Scan for the cell matching the given text and deliver its [x, y] coordinate at center. 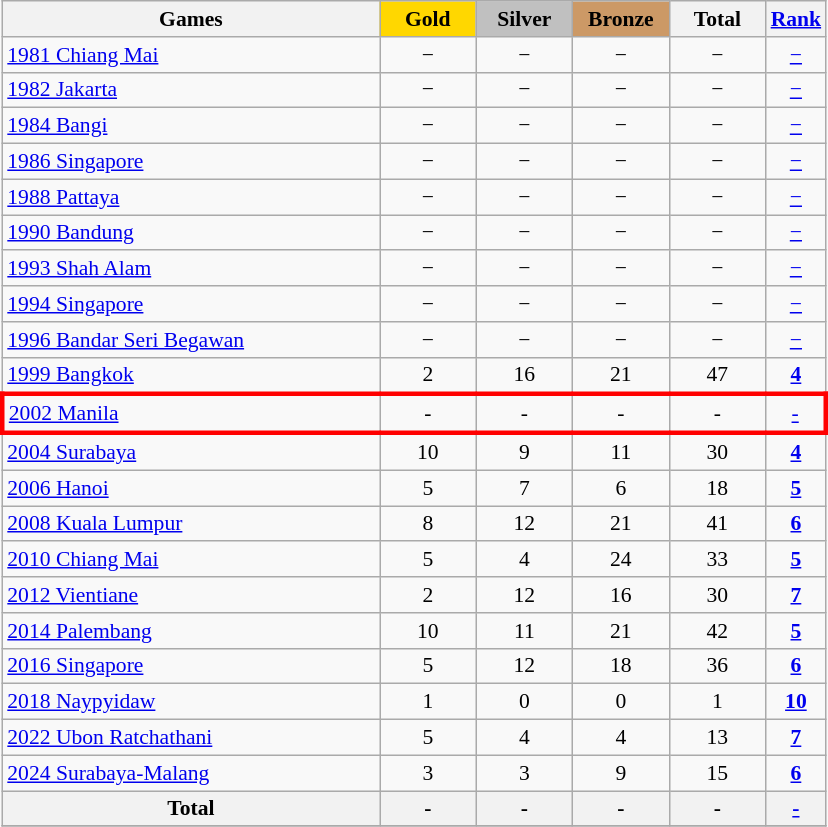
2002 Manila [190, 414]
1993 Shah Alam [190, 269]
41 [718, 524]
33 [718, 560]
Gold [428, 19]
2016 Singapore [190, 666]
2004 Surabaya [190, 452]
2012 Vientiane [190, 595]
1984 Bangi [190, 126]
1999 Bangkok [190, 376]
Rank [796, 19]
24 [622, 560]
2010 Chiang Mai [190, 560]
13 [718, 738]
47 [718, 376]
1988 Pattaya [190, 197]
Silver [524, 19]
2024 Surabaya-Malang [190, 773]
8 [428, 524]
1986 Singapore [190, 162]
1996 Bandar Seri Begawan [190, 340]
2022 Ubon Ratchathani [190, 738]
Bronze [622, 19]
1994 Singapore [190, 304]
42 [718, 631]
2006 Hanoi [190, 488]
2008 Kuala Lumpur [190, 524]
1982 Jakarta [190, 90]
2018 Naypyidaw [190, 702]
2014 Palembang [190, 631]
1981 Chiang Mai [190, 55]
36 [718, 666]
15 [718, 773]
1990 Bandung [190, 233]
Games [190, 19]
